Find where the given text appears and provide that cell's center as (x, y) coordinate. 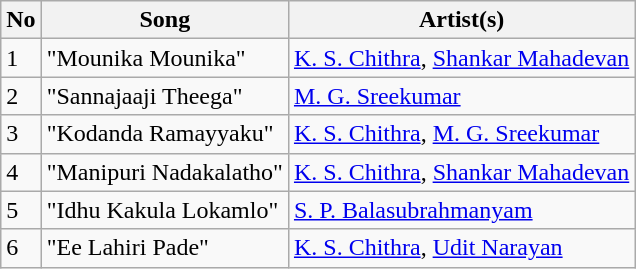
Artist(s) (461, 20)
"Manipuri Nadakalatho" (164, 172)
"Kodanda Ramayyaku" (164, 134)
K. S. Chithra, Udit Narayan (461, 248)
"Ee Lahiri Pade" (164, 248)
M. G. Sreekumar (461, 96)
4 (21, 172)
No (21, 20)
2 (21, 96)
Song (164, 20)
S. P. Balasubrahmanyam (461, 210)
"Mounika Mounika" (164, 58)
6 (21, 248)
3 (21, 134)
K. S. Chithra, M. G. Sreekumar (461, 134)
"Sannajaaji Theega" (164, 96)
1 (21, 58)
5 (21, 210)
"Idhu Kakula Lokamlo" (164, 210)
